Output the (X, Y) coordinate of the center of the cell containing the given text.  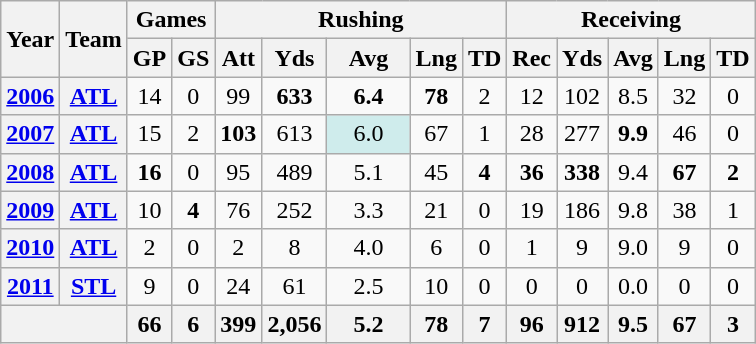
8.5 (634, 96)
28 (532, 134)
19 (532, 210)
Att (238, 58)
2009 (30, 210)
95 (238, 172)
STL (94, 286)
Games (170, 20)
7 (484, 324)
2011 (30, 286)
633 (294, 96)
Receiving (631, 20)
103 (238, 134)
5.2 (368, 324)
Rec (532, 58)
102 (582, 96)
9.9 (634, 134)
2,056 (294, 324)
399 (238, 324)
16 (149, 172)
GP (149, 58)
Team (94, 39)
277 (582, 134)
2008 (30, 172)
Rushing (361, 20)
613 (294, 134)
96 (532, 324)
2010 (30, 248)
489 (294, 172)
0.0 (634, 286)
15 (149, 134)
24 (238, 286)
5.1 (368, 172)
9.5 (634, 324)
Year (30, 39)
61 (294, 286)
99 (238, 96)
21 (436, 210)
252 (294, 210)
4.0 (368, 248)
36 (532, 172)
2007 (30, 134)
66 (149, 324)
2.5 (368, 286)
9.8 (634, 210)
14 (149, 96)
32 (684, 96)
338 (582, 172)
3 (733, 324)
186 (582, 210)
45 (436, 172)
76 (238, 210)
8 (294, 248)
912 (582, 324)
9.0 (634, 248)
6.0 (368, 134)
38 (684, 210)
6.4 (368, 96)
2006 (30, 96)
GS (194, 58)
46 (684, 134)
12 (532, 96)
3.3 (368, 210)
9.4 (634, 172)
